Locate the cell with the specified text and output its [x, y] center coordinate. 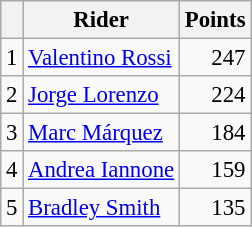
247 [214, 58]
224 [214, 95]
Jorge Lorenzo [102, 95]
3 [12, 133]
135 [214, 208]
184 [214, 133]
Rider [102, 20]
5 [12, 208]
Bradley Smith [102, 208]
4 [12, 170]
Marc Márquez [102, 133]
1 [12, 58]
Points [214, 20]
159 [214, 170]
2 [12, 95]
Andrea Iannone [102, 170]
Valentino Rossi [102, 58]
